Provide the [X, Y] coordinate of the cell's center where the given text is located.  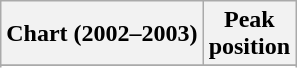
Peakposition [249, 34]
Chart (2002–2003) [102, 34]
